Return [X, Y] of the center of cell containing provided text 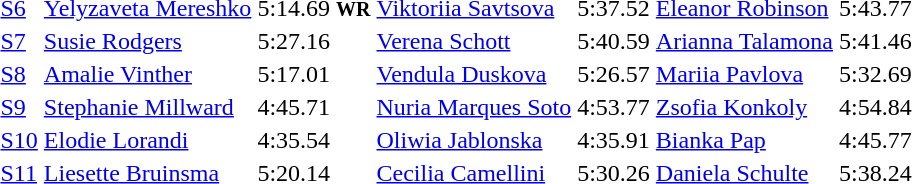
Verena Schott [474, 41]
4:35.54 [314, 140]
Susie Rodgers [148, 41]
Oliwia Jablonska [474, 140]
4:35.91 [614, 140]
Nuria Marques Soto [474, 107]
Mariia Pavlova [744, 74]
Zsofia Konkoly [744, 107]
5:40.59 [614, 41]
5:17.01 [314, 74]
5:26.57 [614, 74]
4:45.71 [314, 107]
Arianna Talamona [744, 41]
Amalie Vinther [148, 74]
Vendula Duskova [474, 74]
5:27.16 [314, 41]
Elodie Lorandi [148, 140]
Stephanie Millward [148, 107]
4:53.77 [614, 107]
Bianka Pap [744, 140]
